Capture the cell that displays the provided text and extract its (x, y) central coordinate. 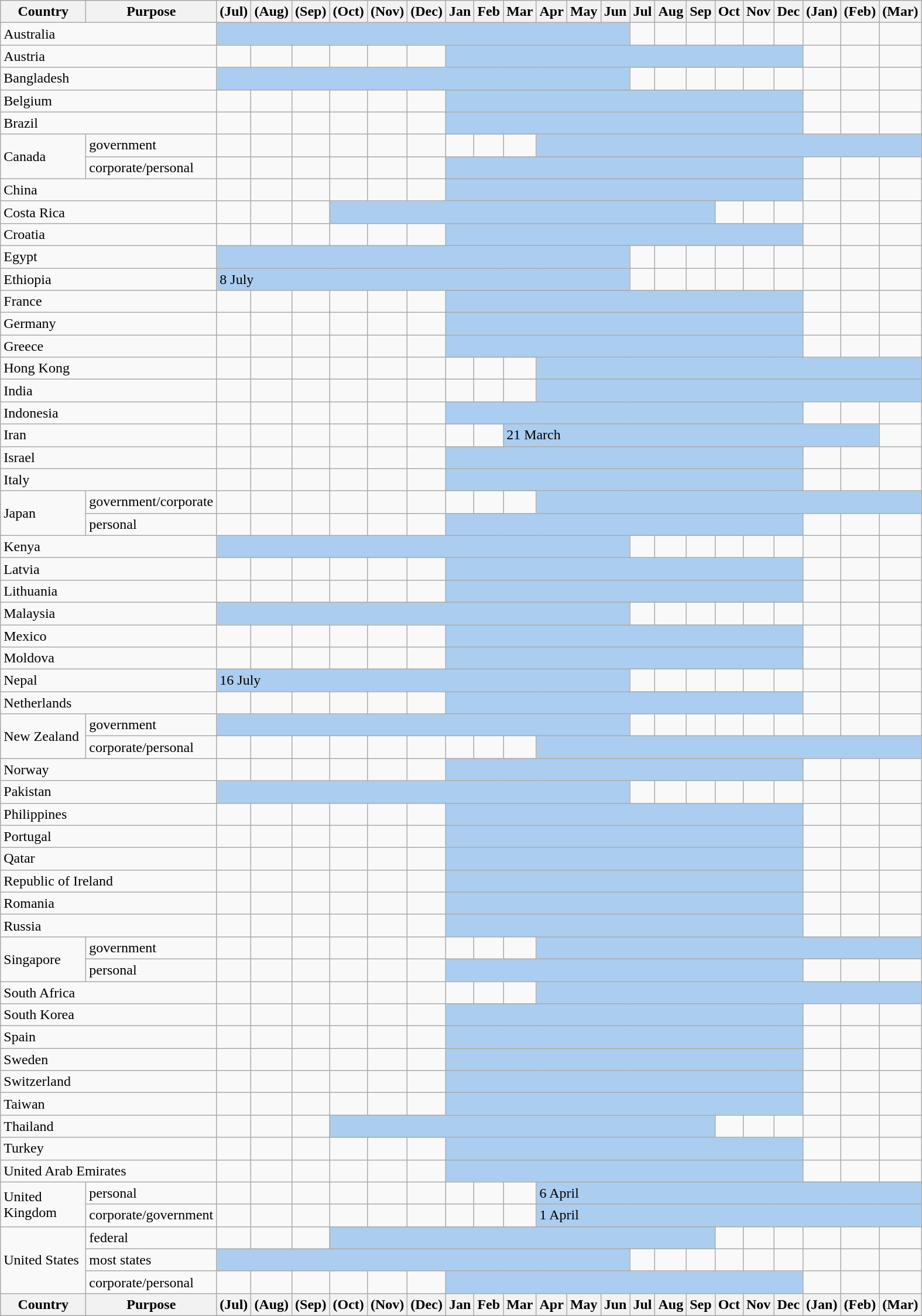
Hong Kong (109, 368)
Kenya (109, 546)
federal (151, 1238)
Thailand (109, 1126)
Qatar (109, 859)
21 March (691, 435)
Costa Rica (109, 212)
Canada (43, 156)
Norway (109, 770)
Italy (109, 480)
Mexico (109, 635)
United States (43, 1260)
Pakistan (109, 792)
Nepal (109, 681)
6 April (729, 1193)
16 July (423, 681)
Bangladesh (109, 78)
Croatia (109, 234)
Germany (109, 324)
Taiwan (109, 1104)
government/corporate (151, 502)
Lithuania (109, 591)
Austria (109, 56)
Romania (109, 903)
Turkey (109, 1148)
most states (151, 1260)
Latvia (109, 569)
1 April (729, 1215)
Greece (109, 346)
New Zealand (43, 736)
India (109, 391)
8 July (423, 279)
Singapore (43, 959)
Switzerland (109, 1082)
China (109, 190)
Republic of Ireland (109, 881)
Indonesia (109, 413)
Malaysia (109, 613)
Netherlands (109, 703)
Brazil (109, 123)
corporate/government (151, 1215)
United Arab Emirates (109, 1171)
Japan (43, 513)
Portugal (109, 836)
Spain (109, 1037)
United Kingdom (43, 1204)
Belgium (109, 101)
Russia (109, 925)
Iran (109, 435)
Israel (109, 457)
France (109, 302)
South Africa (109, 993)
Egypt (109, 257)
Philippines (109, 814)
South Korea (109, 1015)
Moldova (109, 658)
Sweden (109, 1059)
Australia (109, 34)
Ethiopia (109, 279)
